Return the (x, y) coordinate for the center point of the cell that contains the specified text.  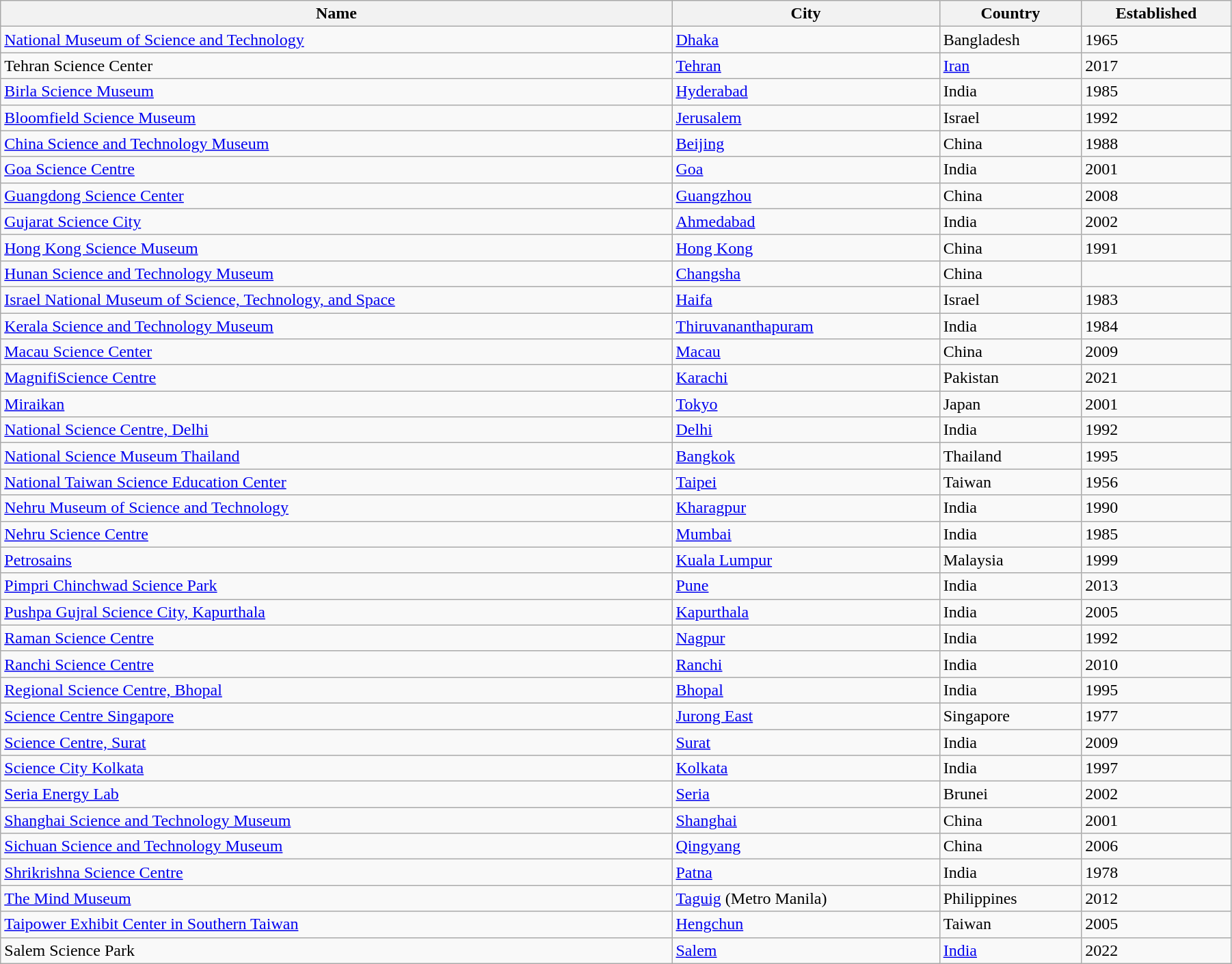
2012 (1157, 898)
Kharagpur (805, 508)
Raman Science Centre (336, 638)
Israel National Museum of Science, Technology, and Space (336, 299)
Hong Kong (805, 247)
Karachi (805, 378)
Pimpri Chinchwad Science Park (336, 586)
Hong Kong Science Museum (336, 247)
Miraikan (336, 404)
2006 (1157, 846)
Surat (805, 742)
The Mind Museum (336, 898)
1984 (1157, 326)
1983 (1157, 299)
1956 (1157, 482)
1988 (1157, 144)
Kerala Science and Technology Museum (336, 326)
Dhaka (805, 40)
National Science Centre, Delhi (336, 430)
Macau Science Center (336, 352)
Sichuan Science and Technology Museum (336, 846)
1965 (1157, 40)
Bangkok (805, 456)
2008 (1157, 196)
Tokyo (805, 404)
Goa Science Centre (336, 170)
Thailand (1010, 456)
Iran (1010, 66)
1978 (1157, 872)
Seria (805, 794)
Bangladesh (1010, 40)
Jurong East (805, 716)
2010 (1157, 664)
1999 (1157, 560)
Haifa (805, 299)
Malaysia (1010, 560)
Thiruvananthapuram (805, 326)
Taguig (Metro Manila) (805, 898)
Pushpa Gujral Science City, Kapurthala (336, 612)
Nagpur (805, 638)
Tehran Science Center (336, 66)
Regional Science Centre, Bhopal (336, 690)
2022 (1157, 950)
Ranchi (805, 664)
Science Centre, Surat (336, 742)
Jerusalem (805, 118)
Established (1157, 14)
Kuala Lumpur (805, 560)
Guangdong Science Center (336, 196)
Hyderabad (805, 92)
Country (1010, 14)
Kolkata (805, 768)
Salem (805, 950)
Nehru Science Centre (336, 534)
Shanghai Science and Technology Museum (336, 820)
Nehru Museum of Science and Technology (336, 508)
Ahmedabad (805, 222)
Beijing (805, 144)
Hunan Science and Technology Museum (336, 273)
1990 (1157, 508)
Goa (805, 170)
Name (336, 14)
Salem Science Park (336, 950)
1977 (1157, 716)
Hengchun (805, 924)
Tehran (805, 66)
2013 (1157, 586)
National Taiwan Science Education Center (336, 482)
Seria Energy Lab (336, 794)
Delhi (805, 430)
Philippines (1010, 898)
Taipei (805, 482)
Patna (805, 872)
National Science Museum Thailand (336, 456)
Shanghai (805, 820)
Taipower Exhibit Center in Southern Taiwan (336, 924)
2017 (1157, 66)
1997 (1157, 768)
Pune (805, 586)
Science City Kolkata (336, 768)
Pakistan (1010, 378)
Bloomfield Science Museum (336, 118)
Bhopal (805, 690)
Shrikrishna Science Centre (336, 872)
MagnifiScience Centre (336, 378)
Science Centre Singapore (336, 716)
Ranchi Science Centre (336, 664)
Gujarat Science City (336, 222)
Macau (805, 352)
Singapore (1010, 716)
National Museum of Science and Technology (336, 40)
1991 (1157, 247)
2021 (1157, 378)
Birla Science Museum (336, 92)
Japan (1010, 404)
Guangzhou (805, 196)
Petrosains (336, 560)
Kapurthala (805, 612)
Mumbai (805, 534)
Qingyang (805, 846)
Changsha (805, 273)
China Science and Technology Museum (336, 144)
City (805, 14)
Brunei (1010, 794)
